Identify which cell holds the provided text, then report its [x, y] central coordinate. 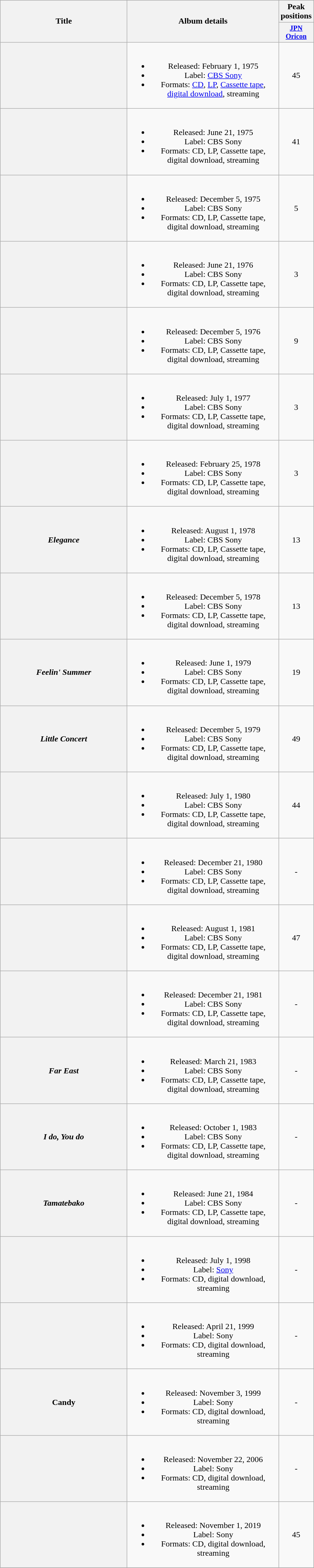
I do, You do [64, 1137]
Feelin' Summer [64, 672]
Released: June 21, 1984Label: CBS SonyFormats: CD, LP, Cassette tape, digital download, streaming [203, 1203]
Released: December 5, 1975Label: CBS SonyFormats: CD, LP, Cassette tape, digital download, streaming [203, 208]
Released: June 1, 1979Label: CBS SonyFormats: CD, LP, Cassette tape, digital download, streaming [203, 672]
Released: August 1, 1981Label: CBS SonyFormats: CD, LP, Cassette tape, digital download, streaming [203, 938]
Released: August 1, 1978Label: CBS SonyFormats: CD, LP, Cassette tape, digital download, streaming [203, 540]
Released: November 22, 2006Label: SonyFormats: CD, digital download, streaming [203, 1469]
Released: June 21, 1976Label: CBS SonyFormats: CD, LP, Cassette tape, digital download, streaming [203, 274]
Released: February 1, 1975Label: CBS SonyFormats: CD, LP, Cassette tape, digital download, streaming [203, 75]
Candy [64, 1402]
Released: November 1, 2019Label: SonyFormats: CD, digital download, streaming [203, 1535]
44 [296, 805]
Released: October 1, 1983Label: CBS SonyFormats: CD, LP, Cassette tape, digital download, streaming [203, 1137]
Released: December 5, 1976Label: CBS SonyFormats: CD, LP, Cassette tape, digital download, streaming [203, 341]
Released: March 21, 1983Label: CBS SonyFormats: CD, LP, Cassette tape, digital download, streaming [203, 1070]
49 [296, 739]
41 [296, 142]
Little Concert [64, 739]
Released: June 21, 1975Label: CBS SonyFormats: CD, LP, Cassette tape, digital download, streaming [203, 142]
Released: December 21, 1980Label: CBS SonyFormats: CD, LP, Cassette tape, digital download, streaming [203, 871]
47 [296, 938]
Album details [203, 21]
Released: April 21, 1999Label: SonyFormats: CD, digital download, streaming [203, 1336]
Released: July 1, 1977Label: CBS SonyFormats: CD, LP, Cassette tape, digital download, streaming [203, 407]
Released: November 3, 1999Label: SonyFormats: CD, digital download, streaming [203, 1402]
Peak positions [296, 12]
Released: December 21, 1981Label: CBS SonyFormats: CD, LP, Cassette tape, digital download, streaming [203, 1004]
Tamatebako [64, 1203]
19 [296, 672]
Released: July 1, 1980Label: CBS SonyFormats: CD, LP, Cassette tape, digital download, streaming [203, 805]
Elegance [64, 540]
Far East [64, 1070]
Title [64, 21]
Released: December 5, 1978Label: CBS SonyFormats: CD, LP, Cassette tape, digital download, streaming [203, 606]
Released: December 5, 1979Label: CBS SonyFormats: CD, LP, Cassette tape, digital download, streaming [203, 739]
JPNOricon [296, 32]
5 [296, 208]
9 [296, 341]
Released: February 25, 1978Label: CBS SonyFormats: CD, LP, Cassette tape, digital download, streaming [203, 473]
Released: July 1, 1998Label: SonyFormats: CD, digital download, streaming [203, 1270]
